Detect which cell encompasses the target text, then output its [x, y] center coordinate. 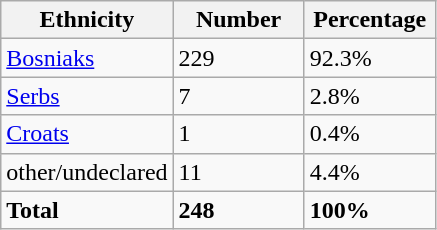
Croats [87, 134]
Number [238, 20]
Serbs [87, 96]
100% [370, 210]
Total [87, 210]
Bosniaks [87, 58]
248 [238, 210]
92.3% [370, 58]
Ethnicity [87, 20]
1 [238, 134]
other/undeclared [87, 172]
7 [238, 96]
2.8% [370, 96]
229 [238, 58]
Percentage [370, 20]
0.4% [370, 134]
11 [238, 172]
4.4% [370, 172]
